Return [x, y] of the center of cell containing provided text 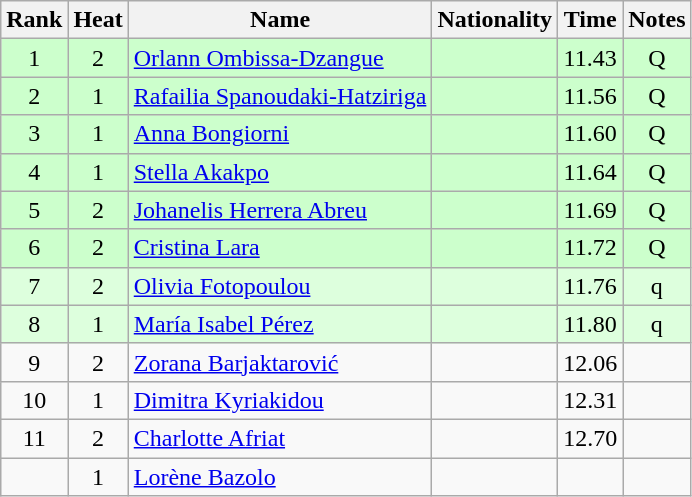
Johanelis Herrera Abreu [280, 210]
6 [34, 248]
12.06 [590, 362]
11.69 [590, 210]
5 [34, 210]
Heat [98, 20]
Cristina Lara [280, 248]
11.60 [590, 134]
11.76 [590, 286]
Notes [657, 20]
Anna Bongiorni [280, 134]
11.56 [590, 96]
4 [34, 172]
Dimitra Kyriakidou [280, 400]
Rafailia Spanoudaki-Hatziriga [280, 96]
Orlann Ombissa-Dzangue [280, 58]
Time [590, 20]
Olivia Fotopoulou [280, 286]
Zorana Barjaktarović [280, 362]
Charlotte Afriat [280, 438]
Stella Akakpo [280, 172]
11.43 [590, 58]
12.31 [590, 400]
Name [280, 20]
Rank [34, 20]
10 [34, 400]
Lorène Bazolo [280, 477]
María Isabel Pérez [280, 324]
Nationality [495, 20]
12.70 [590, 438]
11 [34, 438]
11.72 [590, 248]
3 [34, 134]
8 [34, 324]
11.80 [590, 324]
9 [34, 362]
7 [34, 286]
11.64 [590, 172]
